Output the [X, Y] coordinate of the center of the cell containing the given text.  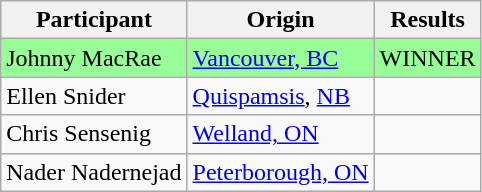
Quispamsis, NB [280, 96]
Origin [280, 20]
Johnny MacRae [94, 58]
Ellen Snider [94, 96]
Chris Sensenig [94, 134]
Peterborough, ON [280, 172]
Nader Nadernejad [94, 172]
Welland, ON [280, 134]
Vancouver, BC [280, 58]
WINNER [428, 58]
Results [428, 20]
Participant [94, 20]
